Output the (X, Y) coordinate of the center of the cell containing the given text.  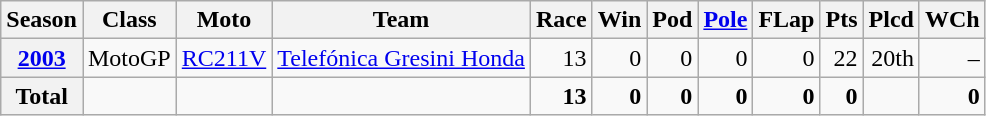
Class (129, 20)
2003 (42, 58)
Team (402, 20)
20th (891, 58)
22 (842, 58)
– (952, 58)
WCh (952, 20)
Total (42, 96)
Win (620, 20)
RC211V (224, 58)
Telefónica Gresini Honda (402, 58)
Pole (726, 20)
Moto (224, 20)
MotoGP (129, 58)
Plcd (891, 20)
Race (561, 20)
Season (42, 20)
Pts (842, 20)
FLap (786, 20)
Pod (672, 20)
